Scan for the cell matching the given text and deliver its (X, Y) coordinate at center. 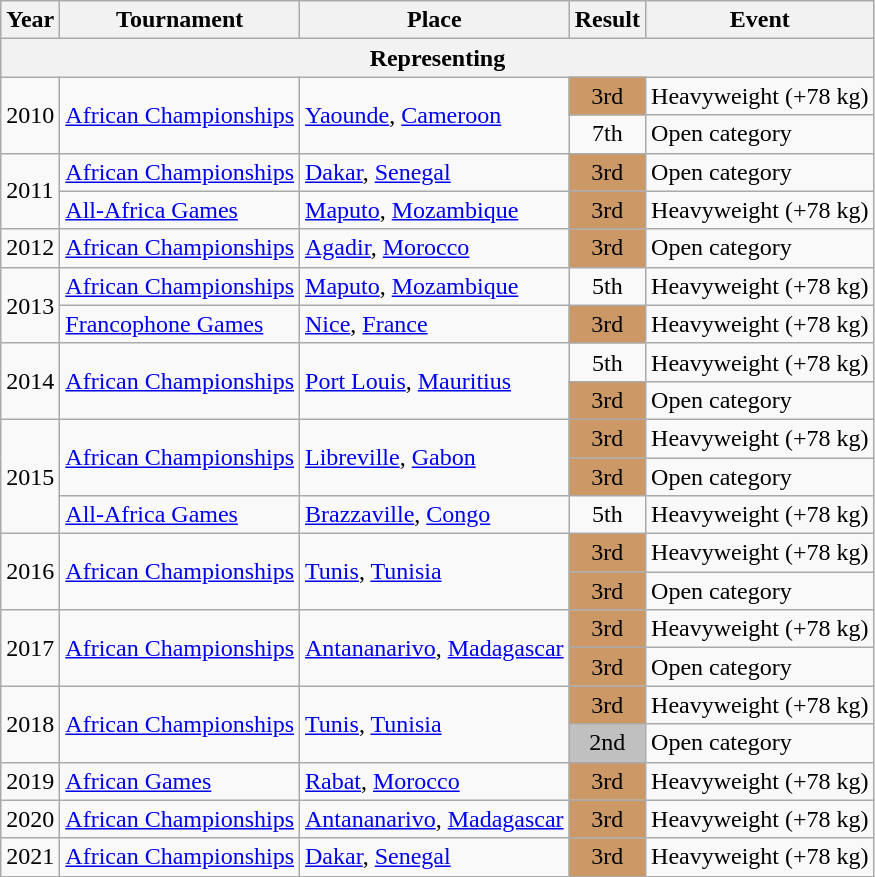
Agadir, Morocco (435, 248)
2015 (30, 476)
Year (30, 20)
Nice, France (435, 324)
7th (607, 134)
Event (760, 20)
2nd (607, 743)
2020 (30, 819)
2016 (30, 572)
2011 (30, 191)
2014 (30, 381)
Result (607, 20)
2017 (30, 648)
2021 (30, 857)
2013 (30, 305)
Tournament (180, 20)
2019 (30, 781)
African Games (180, 781)
Place (435, 20)
Francophone Games (180, 324)
Rabat, Morocco (435, 781)
2012 (30, 248)
Port Louis, Mauritius (435, 381)
2010 (30, 115)
Yaounde, Cameroon (435, 115)
Representing (438, 58)
Libreville, Gabon (435, 457)
Brazzaville, Congo (435, 515)
2018 (30, 724)
